Output the (x, y) coordinate of the center of the cell containing the given text.  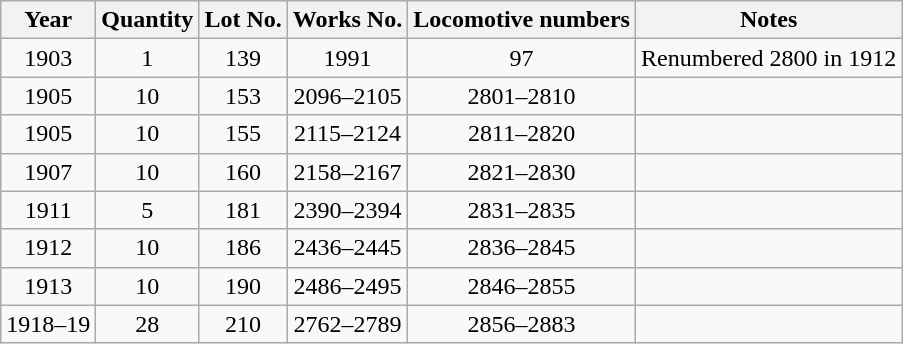
1918–19 (48, 324)
Notes (768, 20)
139 (243, 58)
2836–2845 (522, 248)
Year (48, 20)
2801–2810 (522, 96)
2762–2789 (347, 324)
2096–2105 (347, 96)
2436–2445 (347, 248)
Renumbered 2800 in 1912 (768, 58)
5 (148, 210)
1911 (48, 210)
Quantity (148, 20)
2486–2495 (347, 286)
2115–2124 (347, 134)
181 (243, 210)
2811–2820 (522, 134)
28 (148, 324)
160 (243, 172)
1903 (48, 58)
Locomotive numbers (522, 20)
1907 (48, 172)
2390–2394 (347, 210)
1 (148, 58)
Works No. (347, 20)
1913 (48, 286)
1991 (347, 58)
2856–2883 (522, 324)
97 (522, 58)
2158–2167 (347, 172)
155 (243, 134)
190 (243, 286)
2821–2830 (522, 172)
2831–2835 (522, 210)
186 (243, 248)
2846–2855 (522, 286)
153 (243, 96)
210 (243, 324)
Lot No. (243, 20)
1912 (48, 248)
